Locate the cell with the specified text and output its [X, Y] center coordinate. 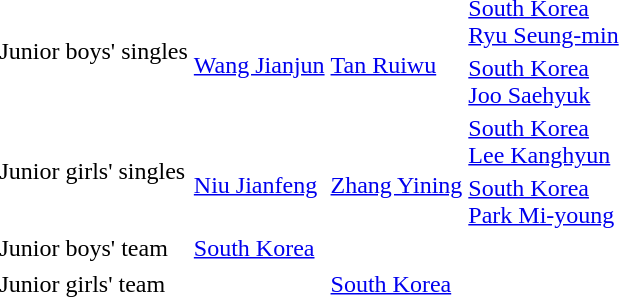
South Korea [259, 248]
Niu Jianfeng [259, 172]
Zhang Yining [396, 172]
